Extract the (X, Y) coordinate from the center of the cell holding the provided text.  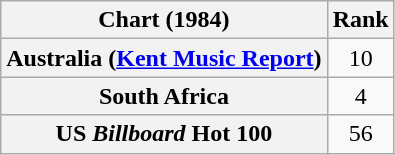
Australia (Kent Music Report) (164, 58)
Rank (360, 20)
56 (360, 134)
South Africa (164, 96)
US Billboard Hot 100 (164, 134)
10 (360, 58)
Chart (1984) (164, 20)
4 (360, 96)
